Output the [x, y] coordinate of the center of the cell containing the given text.  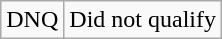
Did not qualify [143, 20]
DNQ [32, 20]
